Return the (x, y) coordinate for the center point of the cell that contains the specified text.  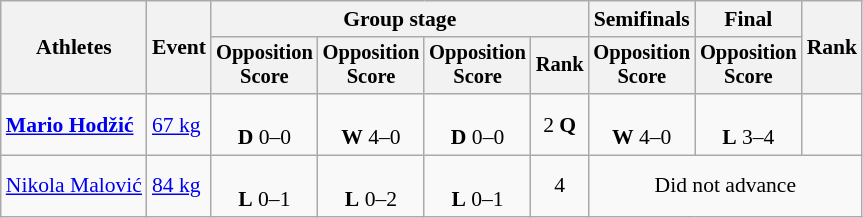
Group stage (400, 19)
L 0–2 (372, 186)
Final (748, 19)
2 Q (560, 124)
Did not advance (725, 186)
67 kg (179, 124)
Nikola Malović (74, 186)
L 3–4 (748, 124)
Athletes (74, 48)
Event (179, 48)
4 (560, 186)
Mario Hodžić (74, 124)
Semifinals (642, 19)
84 kg (179, 186)
